Pinpoint the cell where the given text exists, returning its [x, y] midpoint coordinate. 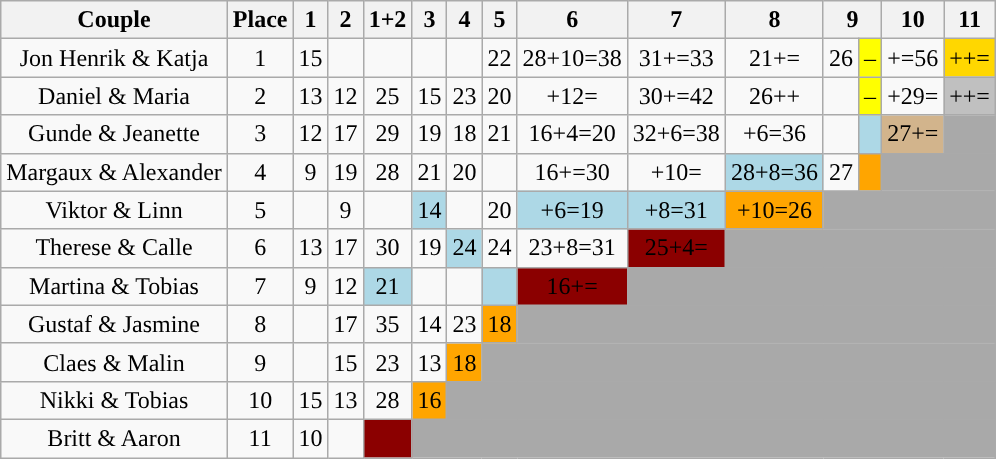
23+8=31 [572, 248]
+29= [913, 96]
Place [260, 20]
29 [388, 134]
+12= [572, 96]
32+6=38 [676, 134]
16+=30 [572, 172]
+10=26 [774, 210]
+6=36 [774, 134]
+8=31 [676, 210]
Gunde & Jeanette [114, 134]
30 [388, 248]
1+2 [388, 20]
16 [430, 400]
Jon Henrik & Katja [114, 58]
30+=42 [676, 96]
21+= [774, 58]
16+4=20 [572, 134]
Britt & Aaron [114, 438]
28+10=38 [572, 58]
27 [840, 172]
Claes & Malin [114, 362]
28+8=36 [774, 172]
35 [388, 324]
Therese & Calle [114, 248]
26++ [774, 96]
31+=33 [676, 58]
16+= [572, 286]
Nikki & Tobias [114, 400]
22 [500, 58]
Gustaf & Jasmine [114, 324]
25 [388, 96]
26 [840, 58]
Viktor & Linn [114, 210]
Margaux & Alexander [114, 172]
Couple [114, 20]
Martina & Tobias [114, 286]
+=56 [913, 58]
+6=19 [572, 210]
25+4= [676, 248]
Daniel & Maria [114, 96]
27+= [913, 134]
+10= [676, 172]
